Output the [x, y] coordinate of the center of the cell containing the given text.  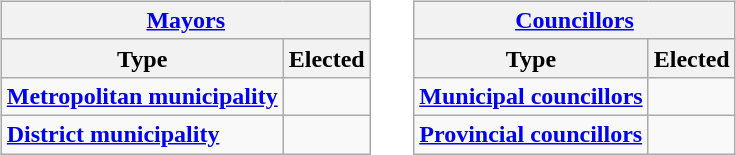
Municipal councillors [531, 96]
Mayors [186, 20]
Metropolitan municipality [142, 96]
Provincial councillors [531, 134]
Councillors [574, 20]
District municipality [142, 134]
